Search for the cell housing the specified text and yield its [X, Y] center coordinate. 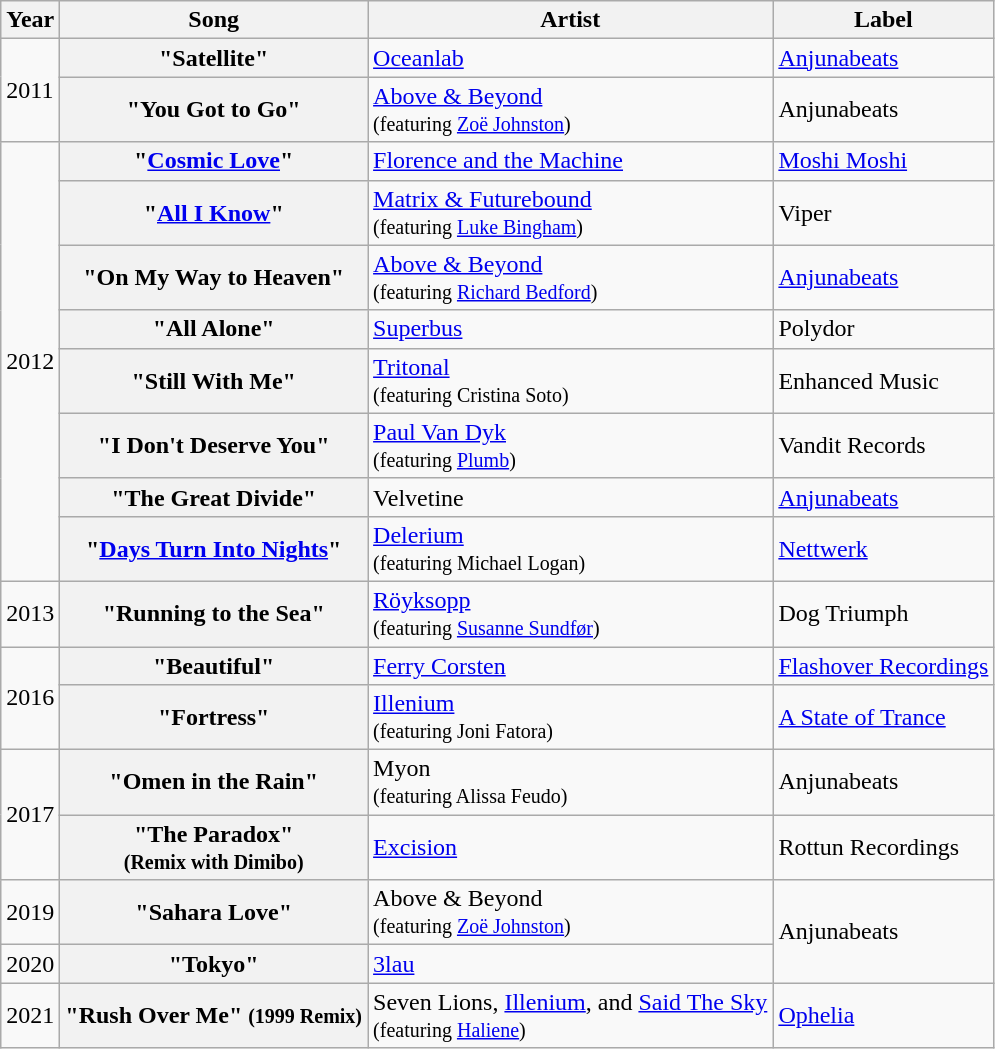
"Beautiful" [214, 665]
"Fortress" [214, 718]
"You Got to Go" [214, 110]
Oceanlab [570, 58]
3lau [570, 964]
Florence and the Machine [570, 161]
"All I Know" [214, 212]
Year [30, 20]
Nettwerk [884, 548]
"Days Turn Into Nights" [214, 548]
"On My Way to Heaven" [214, 278]
Polydor [884, 329]
"The Paradox"(Remix with Dimibo) [214, 848]
Flashover Recordings [884, 665]
Enhanced Music [884, 380]
"All Alone" [214, 329]
"Tokyo" [214, 964]
Delerium (featuring Michael Logan) [570, 548]
"Cosmic Love" [214, 161]
"Running to the Sea" [214, 614]
Illenium (featuring Joni Fatora) [570, 718]
Superbus [570, 329]
2013 [30, 614]
2016 [30, 698]
Ophelia [884, 1016]
Artist [570, 20]
Myon (featuring Alissa Feudo) [570, 782]
Rottun Recordings [884, 848]
"Still With Me" [214, 380]
Above & Beyond (featuring Richard Bedford) [570, 278]
"Rush Over Me" (1999 Remix) [214, 1016]
A State of Trance [884, 718]
Vandit Records [884, 446]
Seven Lions, Illenium, and Said The Sky (featuring Haliene) [570, 1016]
2021 [30, 1016]
"Sahara Love" [214, 912]
Excision [570, 848]
"Omen in the Rain" [214, 782]
Dog Triumph [884, 614]
Velvetine [570, 497]
Viper [884, 212]
2017 [30, 815]
Matrix & Futurebound (featuring Luke Bingham) [570, 212]
Ferry Corsten [570, 665]
Moshi Moshi [884, 161]
2019 [30, 912]
Song [214, 20]
Label [884, 20]
Paul Van Dyk (featuring Plumb) [570, 446]
"I Don't Deserve You" [214, 446]
"Satellite" [214, 58]
"The Great Divide" [214, 497]
Tritonal (featuring Cristina Soto) [570, 380]
2020 [30, 964]
Röyksopp (featuring Susanne Sundfør) [570, 614]
2011 [30, 90]
2012 [30, 362]
